Identify which cell holds the provided text, then report its [X, Y] central coordinate. 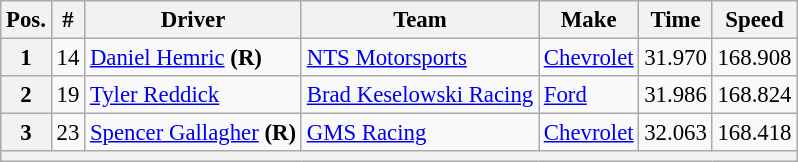
168.824 [754, 95]
Team [420, 20]
1 [26, 58]
Time [676, 20]
2 [26, 95]
Brad Keselowski Racing [420, 95]
Tyler Reddick [194, 95]
32.063 [676, 133]
14 [68, 58]
31.970 [676, 58]
Speed [754, 20]
19 [68, 95]
168.908 [754, 58]
Pos. [26, 20]
Make [588, 20]
3 [26, 133]
NTS Motorsports [420, 58]
168.418 [754, 133]
Driver [194, 20]
23 [68, 133]
GMS Racing [420, 133]
31.986 [676, 95]
Spencer Gallagher (R) [194, 133]
# [68, 20]
Daniel Hemric (R) [194, 58]
Ford [588, 95]
